From the cell containing the given text, extract its center point as [X, Y] coordinate. 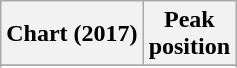
Peak position [189, 34]
Chart (2017) [72, 34]
